Find where the given text appears and provide that cell's center as [x, y] coordinate. 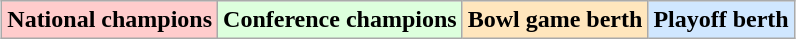
Playoff berth [721, 20]
Bowl game berth [555, 20]
Conference champions [340, 20]
National champions [110, 20]
